Search for the cell housing the specified text and yield its [X, Y] center coordinate. 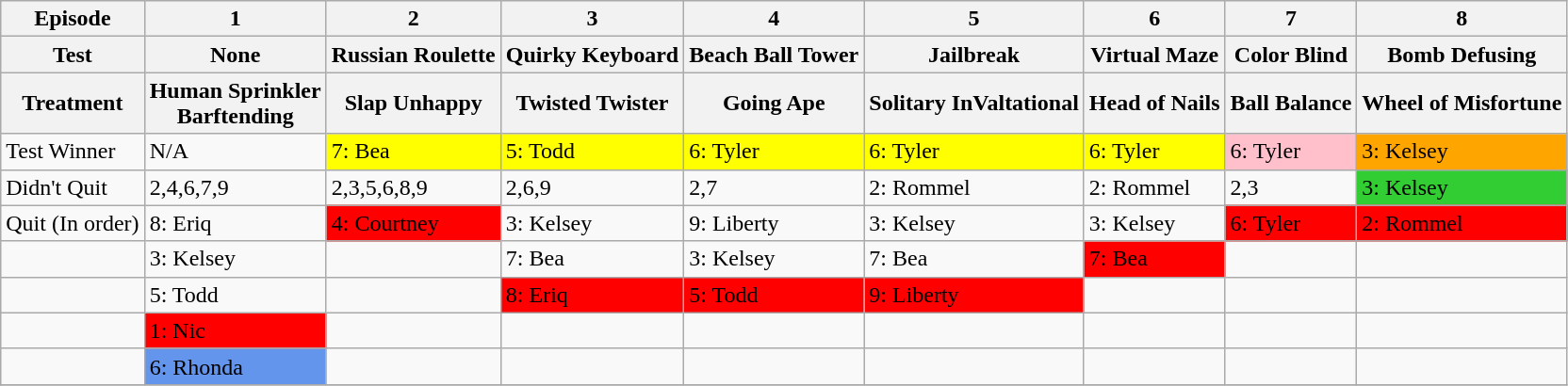
6 [1154, 19]
1: Nic [236, 330]
Quit (In order) [73, 223]
4: Courtney [413, 223]
Episode [73, 19]
Bomb Defusing [1462, 55]
4 [775, 19]
Solitary InValtational [974, 104]
Going Ape [775, 104]
Test [73, 55]
N/A [236, 152]
Treatment [73, 104]
2,3 [1291, 187]
2 [413, 19]
None [236, 55]
Color Blind [1291, 55]
Didn't Quit [73, 187]
2,3,5,6,8,9 [413, 187]
Jailbreak [974, 55]
Wheel of Misfortune [1462, 104]
3 [592, 19]
Head of Nails [1154, 104]
Slap Unhappy [413, 104]
2,6,9 [592, 187]
Quirky Keyboard [592, 55]
Virtual Maze [1154, 55]
1 [236, 19]
Russian Roulette [413, 55]
5 [974, 19]
8 [1462, 19]
Test Winner [73, 152]
2,4,6,7,9 [236, 187]
2,7 [775, 187]
6: Rhonda [236, 366]
Human SprinklerBarftending [236, 104]
Ball Balance [1291, 104]
Beach Ball Tower [775, 55]
7 [1291, 19]
Twisted Twister [592, 104]
